Output the (x, y) coordinate of the center of the cell containing the given text.  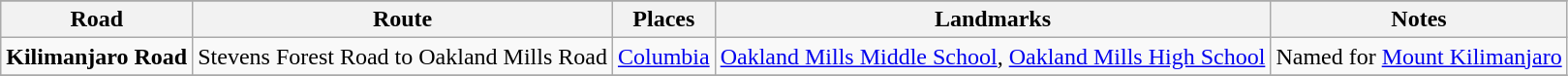
Notes (1419, 19)
Oakland Mills Middle School, Oakland Mills High School (993, 57)
Kilimanjaro Road (97, 57)
Route (403, 19)
Columbia (663, 57)
Landmarks (993, 19)
Named for Mount Kilimanjaro (1419, 57)
Stevens Forest Road to Oakland Mills Road (403, 57)
Places (663, 19)
Road (97, 19)
